Find where the given text appears and provide that cell's center as [X, Y] coordinate. 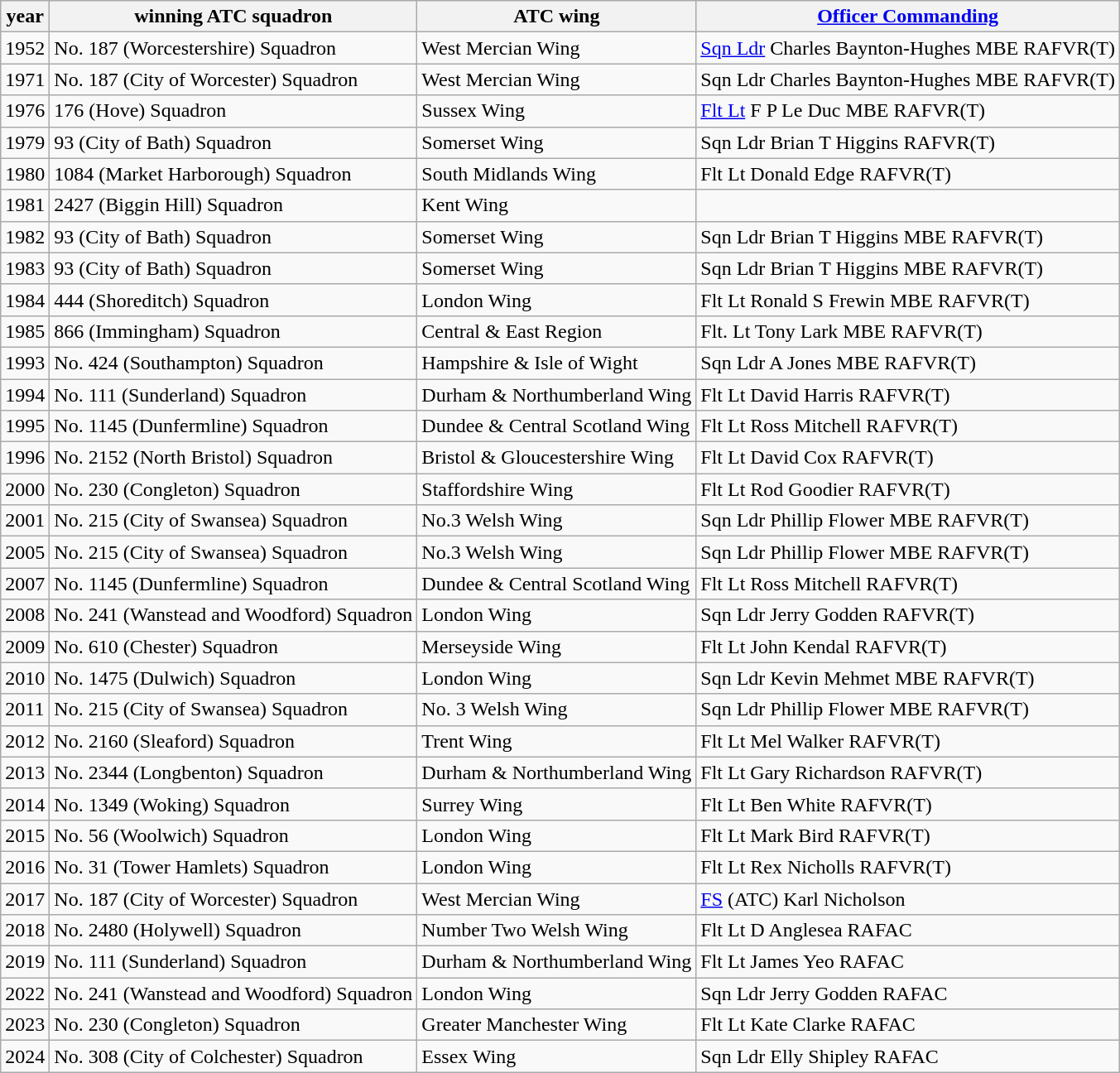
176 (Hove) Squadron [233, 111]
No. 424 (Southampton) Squadron [233, 363]
Sqn Ldr Brian T Higgins RAFVR(T) [908, 142]
Flt Lt David Cox RAFVR(T) [908, 458]
year [25, 17]
No. 2152 (North Bristol) Squadron [233, 458]
2013 [25, 772]
Sqn Ldr A Jones MBE RAFVR(T) [908, 363]
2001 [25, 521]
2005 [25, 552]
Central & East Region [556, 331]
FS (ATC) Karl Nicholson [908, 898]
1971 [25, 79]
Essex Wing [556, 1056]
2010 [25, 678]
No. 31 (Tower Hamlets) Squadron [233, 867]
2019 [25, 962]
2000 [25, 489]
winning ATC squadron [233, 17]
No. 2480 (Holywell) Squadron [233, 931]
444 (Shoreditch) Squadron [233, 300]
2024 [25, 1056]
Bristol & Gloucestershire Wing [556, 458]
Trent Wing [556, 741]
Sqn Ldr Jerry Godden RAFVR(T) [908, 615]
Surrey Wing [556, 804]
Flt Lt James Yeo RAFAC [908, 962]
No. 2160 (Sleaford) Squadron [233, 741]
Flt Lt Rod Goodier RAFVR(T) [908, 489]
866 (Immingham) Squadron [233, 331]
2015 [25, 835]
Flt Lt Ben White RAFVR(T) [908, 804]
2014 [25, 804]
Flt Lt F P Le Duc MBE RAFVR(T) [908, 111]
Flt Lt Kate Clarke RAFAC [908, 1025]
Flt Lt D Anglesea RAFAC [908, 931]
Flt Lt Donald Edge RAFVR(T) [908, 174]
2427 (Biggin Hill) Squadron [233, 205]
Flt Lt Mel Walker RAFVR(T) [908, 741]
Greater Manchester Wing [556, 1025]
2017 [25, 898]
Kent Wing [556, 205]
No. 3 Welsh Wing [556, 710]
2022 [25, 994]
Hampshire & Isle of Wight [556, 363]
Flt Lt Gary Richardson RAFVR(T) [908, 772]
1985 [25, 331]
Sqn Ldr Elly Shipley RAFAC [908, 1056]
Sussex Wing [556, 111]
1982 [25, 237]
Sqn Ldr Jerry Godden RAFAC [908, 994]
No. 308 (City of Colchester) Squadron [233, 1056]
1984 [25, 300]
Staffordshire Wing [556, 489]
1084 (Market Harborough) Squadron [233, 174]
No. 2344 (Longbenton) Squadron [233, 772]
South Midlands Wing [556, 174]
1981 [25, 205]
1979 [25, 142]
2011 [25, 710]
Flt Lt John Kendal RAFVR(T) [908, 647]
2016 [25, 867]
1995 [25, 426]
ATC wing [556, 17]
No. 56 (Woolwich) Squadron [233, 835]
1980 [25, 174]
2009 [25, 647]
1983 [25, 268]
1994 [25, 395]
Flt. Lt Tony Lark MBE RAFVR(T) [908, 331]
Flt Lt Mark Bird RAFVR(T) [908, 835]
Merseyside Wing [556, 647]
No. 1475 (Dulwich) Squadron [233, 678]
No. 1349 (Woking) Squadron [233, 804]
Sqn Ldr Kevin Mehmet MBE RAFVR(T) [908, 678]
2018 [25, 931]
1993 [25, 363]
No. 187 (Worcestershire) Squadron [233, 48]
1976 [25, 111]
Flt Lt David Harris RAFVR(T) [908, 395]
1996 [25, 458]
Flt Lt Rex Nicholls RAFVR(T) [908, 867]
2012 [25, 741]
Number Two Welsh Wing [556, 931]
No. 610 (Chester) Squadron [233, 647]
2008 [25, 615]
1952 [25, 48]
2023 [25, 1025]
2007 [25, 584]
Officer Commanding [908, 17]
Flt Lt Ronald S Frewin MBE RAFVR(T) [908, 300]
